Find where the given text appears and provide that cell's center as (x, y) coordinate. 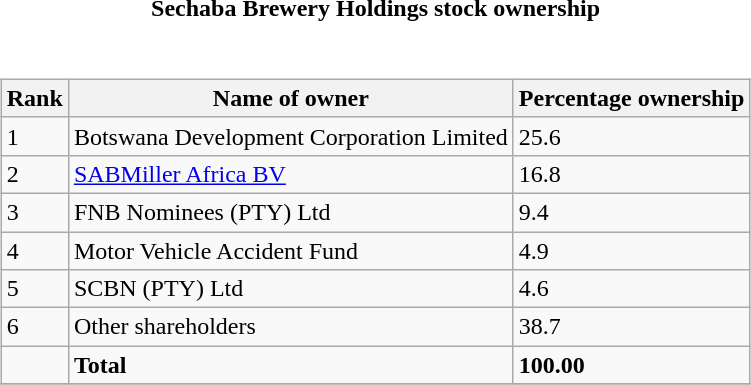
16.8 (632, 174)
4.9 (632, 251)
9.4 (632, 212)
Percentage ownership (632, 98)
FNB Nominees (PTY) Ltd (290, 212)
Name of owner (290, 98)
SABMiller Africa BV (290, 174)
100.00 (632, 365)
4.6 (632, 289)
Botswana Development Corporation Limited (290, 136)
Motor Vehicle Accident Fund (290, 251)
Total (290, 365)
2 (34, 174)
SCBN (PTY) Ltd (290, 289)
4 (34, 251)
38.7 (632, 327)
Other shareholders (290, 327)
Rank (34, 98)
3 (34, 212)
6 (34, 327)
1 (34, 136)
25.6 (632, 136)
5 (34, 289)
